Search for the cell housing the specified text and yield its (X, Y) center coordinate. 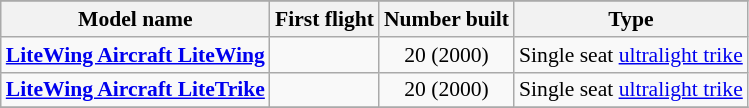
Number built (446, 19)
LiteWing Aircraft LiteWing (136, 55)
Type (631, 19)
LiteWing Aircraft LiteTrike (136, 90)
First flight (324, 19)
Model name (136, 19)
